Identify which cell holds the provided text, then report its [X, Y] central coordinate. 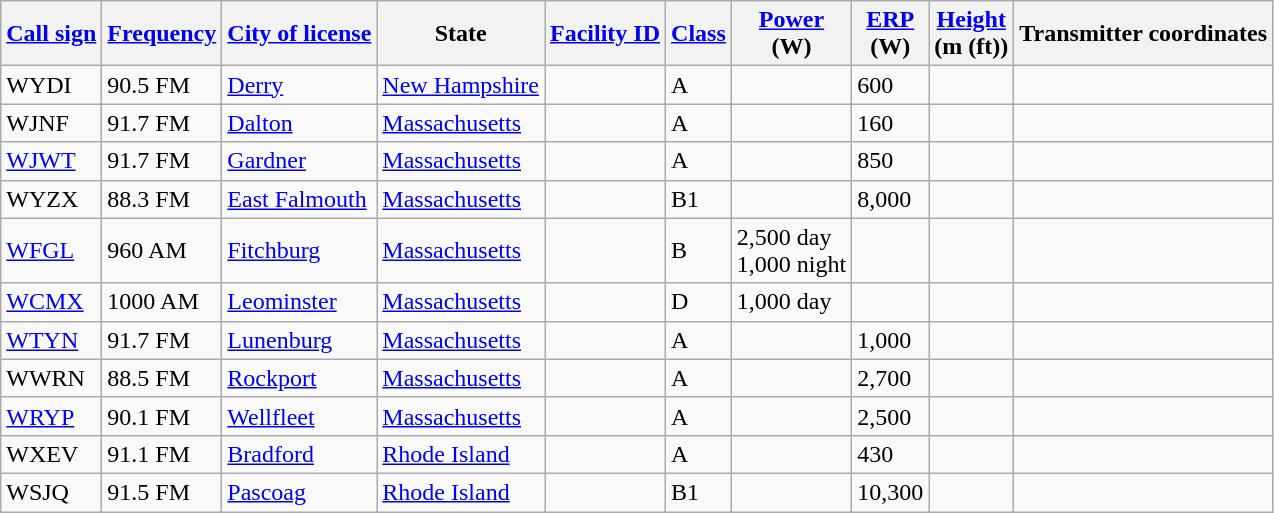
10,300 [890, 492]
91.1 FM [162, 454]
Call sign [52, 34]
1000 AM [162, 302]
B [699, 250]
91.5 FM [162, 492]
Facility ID [606, 34]
1,000 day [791, 302]
WFGL [52, 250]
WJNF [52, 123]
2,500 day1,000 night [791, 250]
Power(W) [791, 34]
90.1 FM [162, 416]
Pascoag [300, 492]
Gardner [300, 161]
2,700 [890, 378]
Frequency [162, 34]
Class [699, 34]
88.5 FM [162, 378]
Fitchburg [300, 250]
WTYN [52, 340]
850 [890, 161]
90.5 FM [162, 85]
Transmitter coordinates [1144, 34]
WRYP [52, 416]
160 [890, 123]
Derry [300, 85]
600 [890, 85]
WCMX [52, 302]
Wellfleet [300, 416]
Lunenburg [300, 340]
8,000 [890, 199]
Height(m (ft)) [972, 34]
East Falmouth [300, 199]
Leominster [300, 302]
1,000 [890, 340]
88.3 FM [162, 199]
WWRN [52, 378]
WYZX [52, 199]
WSJQ [52, 492]
WJWT [52, 161]
D [699, 302]
Bradford [300, 454]
New Hampshire [461, 85]
State [461, 34]
WYDI [52, 85]
ERP(W) [890, 34]
City of license [300, 34]
WXEV [52, 454]
2,500 [890, 416]
Rockport [300, 378]
960 AM [162, 250]
430 [890, 454]
Dalton [300, 123]
